Scan for the cell matching the given text and deliver its (x, y) coordinate at center. 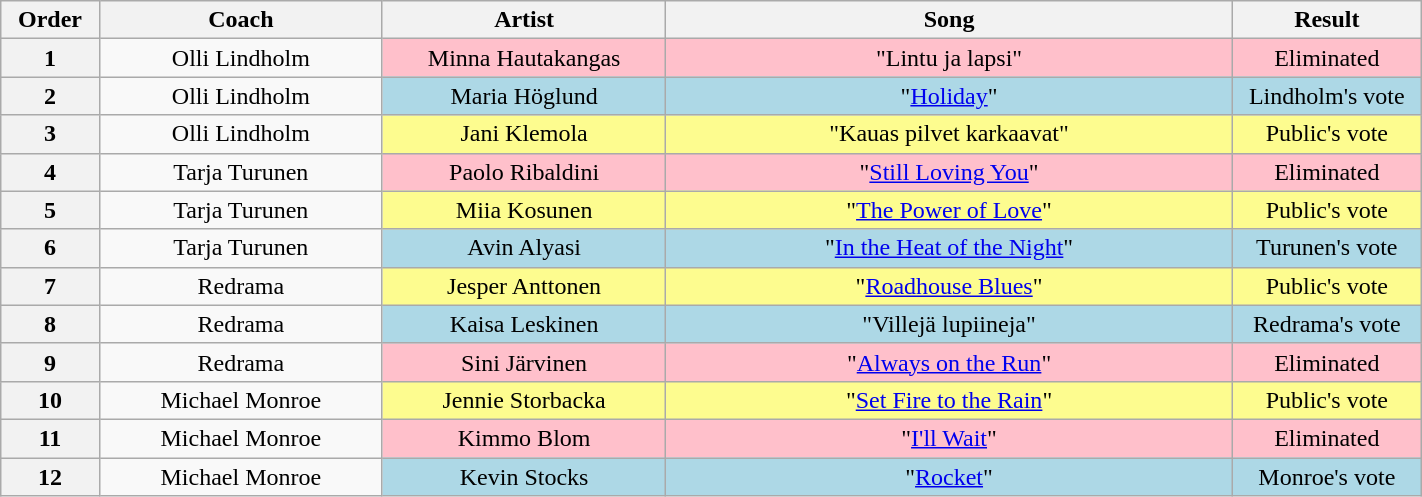
3 (50, 134)
"Rocket" (950, 477)
Jesper Anttonen (524, 286)
Miia Kosunen (524, 210)
2 (50, 96)
"Still Loving You" (950, 172)
Redrama's vote (1326, 324)
"Roadhouse Blues" (950, 286)
"I'll Wait" (950, 438)
"The Power of Love" (950, 210)
Song (950, 20)
4 (50, 172)
Monroe's vote (1326, 477)
9 (50, 362)
Minna Hautakangas (524, 58)
"Always on the Run" (950, 362)
Kaisa Leskinen (524, 324)
Jani Klemola (524, 134)
"Villejä lupiineja" (950, 324)
Result (1326, 20)
Lindholm's vote (1326, 96)
Turunen's vote (1326, 248)
"Lintu ja lapsi" (950, 58)
Artist (524, 20)
5 (50, 210)
11 (50, 438)
6 (50, 248)
12 (50, 477)
Kimmo Blom (524, 438)
8 (50, 324)
"Set Fire to the Rain" (950, 400)
"In the Heat of the Night" (950, 248)
"Kauas pilvet karkaavat" (950, 134)
10 (50, 400)
Paolo Ribaldini (524, 172)
"Holiday" (950, 96)
Jennie Storbacka (524, 400)
Avin Alyasi (524, 248)
1 (50, 58)
Kevin Stocks (524, 477)
Sini Järvinen (524, 362)
7 (50, 286)
Maria Höglund (524, 96)
Order (50, 20)
Coach (240, 20)
